Return (x, y) of the center of cell containing provided text 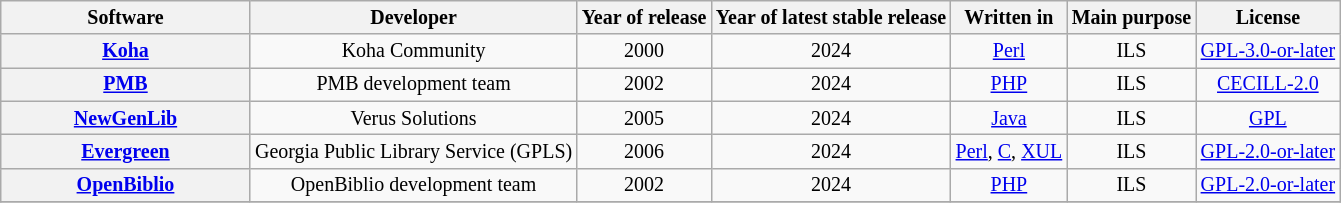
Perl (1009, 52)
Software (126, 18)
2006 (644, 152)
2000 (644, 52)
Koha (126, 52)
NewGenLib (126, 118)
Koha Community (414, 52)
OpenBiblio (126, 184)
2005 (644, 118)
Year of release (644, 18)
Georgia Public Library Service (GPLS) (414, 152)
Evergreen (126, 152)
Main purpose (1132, 18)
PMB (126, 84)
PMB development team (414, 84)
Java (1009, 118)
Perl, C, XUL (1009, 152)
Year of latest stable release (831, 18)
Developer (414, 18)
OpenBiblio development team (414, 184)
Written in (1009, 18)
GPL (1268, 118)
License (1268, 18)
GPL-3.0-or-later (1268, 52)
CECILL-2.0 (1268, 84)
Verus Solutions (414, 118)
